Provide the [x, y] coordinate of the cell's center where the given text is located.  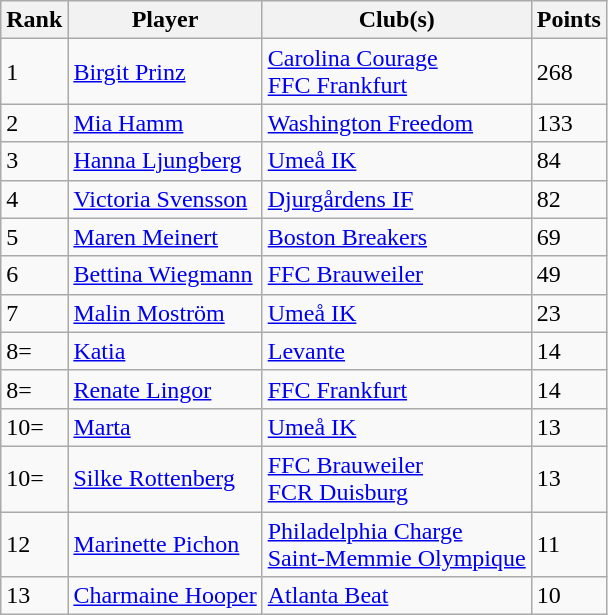
Renate Lingor [165, 389]
Boston Breakers [396, 237]
268 [568, 72]
Katia [165, 351]
Washington Freedom [396, 123]
Silke Rottenberg [165, 478]
10 [568, 596]
Carolina Courage FFC Frankfurt [396, 72]
Philadelphia Charge Saint-Memmie Olympique [396, 544]
1 [34, 72]
5 [34, 237]
Mia Hamm [165, 123]
Charmaine Hooper [165, 596]
Birgit Prinz [165, 72]
Club(s) [396, 20]
Marta [165, 427]
2 [34, 123]
Rank [34, 20]
FFC Brauweiler [396, 275]
7 [34, 313]
23 [568, 313]
FFC Frankfurt [396, 389]
Player [165, 20]
49 [568, 275]
Marinette Pichon [165, 544]
12 [34, 544]
Victoria Svensson [165, 199]
69 [568, 237]
133 [568, 123]
Maren Meinert [165, 237]
Bettina Wiegmann [165, 275]
Points [568, 20]
84 [568, 161]
11 [568, 544]
82 [568, 199]
4 [34, 199]
6 [34, 275]
Atlanta Beat [396, 596]
Hanna Ljungberg [165, 161]
Djurgårdens IF [396, 199]
FFC Brauweiler FCR Duisburg [396, 478]
3 [34, 161]
Malin Moström [165, 313]
Levante [396, 351]
